Return (x, y) of the center of cell containing provided text 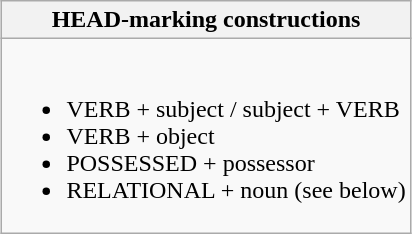
HEAD-marking constructions (206, 20)
VERB + subject / subject + VERBVERB + objectPOSSESSED + possessorRELATIONAL + noun (see below) (206, 136)
